Identify which cell holds the provided text, then report its [X, Y] central coordinate. 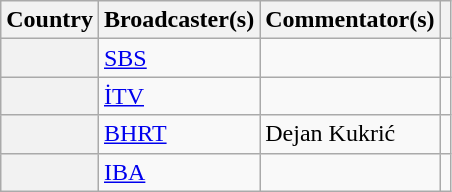
SBS [178, 58]
İTV [178, 96]
IBA [178, 172]
Commentator(s) [350, 20]
Country [50, 20]
Broadcaster(s) [178, 20]
Dejan Kukrić [350, 134]
BHRT [178, 134]
